Determine the [X, Y] coordinate at the center of the cell enclosing the given text.  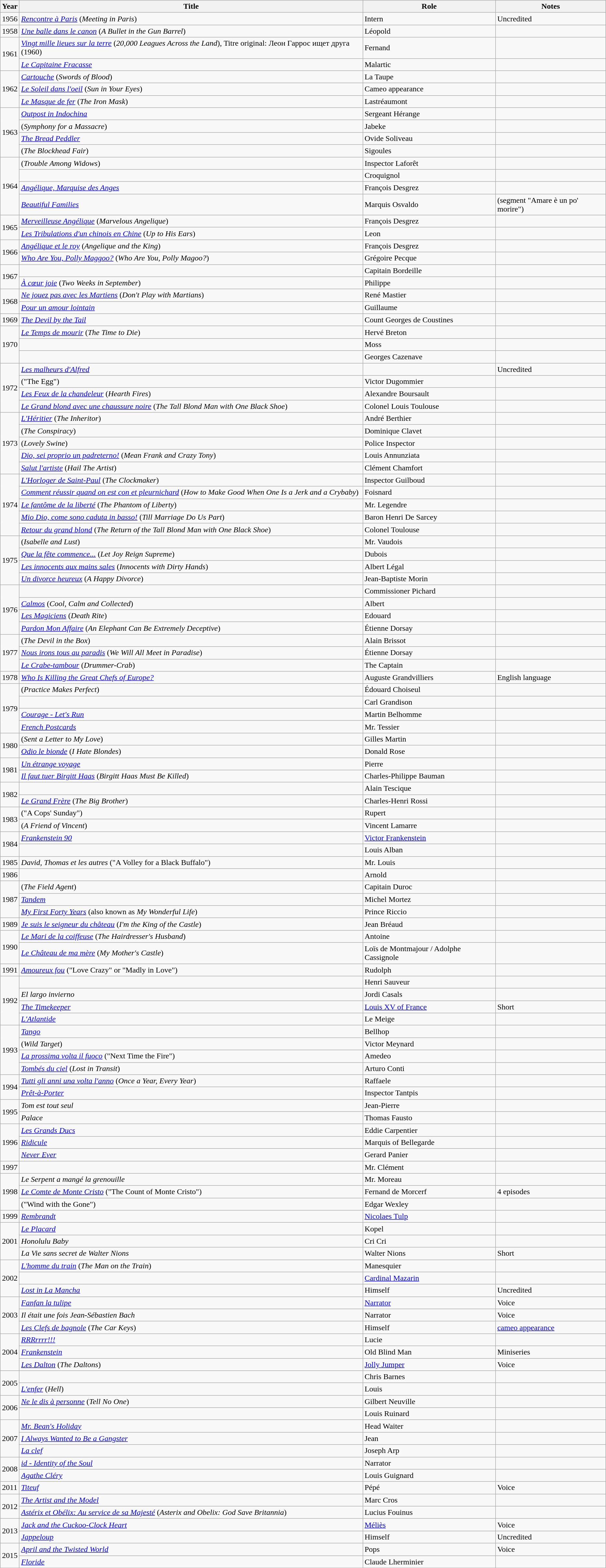
Old Blind Man [429, 1352]
Commissioner Pichard [429, 591]
Ridicule [191, 1142]
Ne jouez pas avec les Martiens (Don't Play with Martians) [191, 295]
Lucius Fouinus [429, 1512]
cameo appearance [551, 1327]
La clef [191, 1451]
1974 [10, 505]
Amoureux fou ("Love Crazy" or "Madly in Love") [191, 970]
Titeuf [191, 1488]
Vincent Lamarre [429, 825]
Leon [429, 234]
Le Soleil dans l'oeil (Sun in Your Eyes) [191, 89]
("The Egg") [191, 382]
Calmos (Cool, Calm and Collected) [191, 604]
L'Héritier (The Inheritor) [191, 419]
1987 [10, 899]
Le Placard [191, 1229]
2012 [10, 1506]
René Mastier [429, 295]
1985 [10, 862]
Les Grands Ducs [191, 1130]
Amedeo [429, 1056]
2006 [10, 1408]
Mr. Louis [429, 862]
Pops [429, 1549]
2001 [10, 1241]
Le Capitaine Fracasse [191, 64]
La prossima volta il fuoco ("Next Time the Fire") [191, 1056]
Bellhop [429, 1032]
À cœur joie (Two Weeks in September) [191, 283]
2015 [10, 1555]
1982 [10, 795]
Comment réussir quand on est con et pleurnichard (How to Make Good When One Is a Jerk and a Crybaby) [191, 492]
Malartic [429, 64]
1976 [10, 610]
Le Masque de fer (The Iron Mask) [191, 101]
Pardon Mon Affaire (An Elephant Can Be Extremely Deceptive) [191, 628]
André Berthier [429, 419]
Gilbert Neuville [429, 1401]
Lucie [429, 1340]
El largo invierno [191, 995]
Le Meige [429, 1019]
Angélique, Marquise des Anges [191, 188]
Moss [429, 344]
Gilles Martin [429, 739]
Charles-Philippe Bauman [429, 776]
Who Is Killing the Great Chefs of Europe? [191, 677]
Les Dalton (The Daltons) [191, 1364]
1970 [10, 344]
Mr. Moreau [429, 1180]
("A Cops' Sunday") [191, 813]
I Always Wanted to Be a Gangster [191, 1438]
Honolulu Baby [191, 1241]
Raffaele [429, 1081]
Le Grand blond avec une chaussure noire (The Tall Blond Man with One Black Shoe) [191, 406]
Mio Dio, come sono caduta in basso! (Till Marriage Do Us Part) [191, 517]
Le Château de ma mère (My Mother's Castle) [191, 953]
Prince Riccio [429, 912]
Frankenstein 90 [191, 838]
Léopold [429, 31]
L'Atlantide [191, 1019]
Vingt mille lieues sur la terre (20,000 Leagues Across the Land), Titre original: Леон Гаррос ищет друга (1960) [191, 48]
Miniseries [551, 1352]
1984 [10, 844]
1992 [10, 1001]
Nous irons tous au paradis (We Will All Meet in Paradise) [191, 653]
Who Are You, Polly Maggoo? (Who Are You, Polly Magoo?) [191, 258]
Jean-Pierre [429, 1105]
Fernand de Morcerf [429, 1192]
Manesquier [429, 1266]
English language [551, 677]
Fanfan la tulipe [191, 1303]
Count Georges de Coustines [429, 320]
Baron Henri De Sarcey [429, 517]
Cartouche (Swords of Blood) [191, 77]
Agathe Cléry [191, 1475]
Mr. Tessier [429, 727]
Martin Belhomme [429, 714]
1966 [10, 252]
Les Magiciens (Death Rite) [191, 616]
1958 [10, 31]
Jabeke [429, 126]
Un étrange voyage [191, 764]
2002 [10, 1278]
Mr. Bean's Holiday [191, 1426]
Tango [191, 1032]
1973 [10, 443]
1990 [10, 947]
Jean-Baptiste Morin [429, 579]
Tom est tout seul [191, 1105]
Intern [429, 19]
Les Feux de la chandeleur (Hearth Fires) [191, 394]
Frankenstein [191, 1352]
1962 [10, 89]
The Captain [429, 665]
Le fantôme de la liberté (The Phantom of Liberty) [191, 505]
Rudolph [429, 970]
Police Inspector [429, 443]
Alain Brissot [429, 640]
Jappeloup [191, 1537]
(Sent a Letter to My Love) [191, 739]
1994 [10, 1087]
Thomas Fausto [429, 1118]
Cri Cri [429, 1241]
Beautiful Families [191, 205]
Tandem [191, 899]
1964 [10, 186]
2005 [10, 1383]
1996 [10, 1142]
1963 [10, 132]
Le Comte de Monte Cristo ("The Count of Monte Cristo") [191, 1192]
Chris Barnes [429, 1377]
Louis Ruinard [429, 1414]
Guillaume [429, 307]
Il était une fois Jean-Sébastien Bach [191, 1315]
Alain Tescique [429, 789]
2003 [10, 1315]
2004 [10, 1352]
Les Clefs de bagnole (The Car Keys) [191, 1327]
Grégoire Pecque [429, 258]
Role [429, 6]
(The Blockhead Fair) [191, 151]
Jordi Casals [429, 995]
1979 [10, 708]
Il faut tuer Birgitt Haas (Birgitt Haas Must Be Killed) [191, 776]
Rencontre à Paris (Meeting in Paris) [191, 19]
Méliès [429, 1525]
1961 [10, 54]
Inspector Laforêt [429, 163]
David, Thomas et les autres ("A Volley for a Black Buffalo") [191, 862]
Prêt-à-Porter [191, 1093]
1989 [10, 924]
Louis [429, 1389]
Louis Guignard [429, 1475]
Les innocents aux mains sales (Innocents with Dirty Hands) [191, 567]
Ne le dis à personne (Tell No One) [191, 1401]
(The Devil in the Box) [191, 640]
Courage - Let's Run [191, 714]
Cardinal Mazarin [429, 1278]
("Wind with the Gone") [191, 1204]
Henri Sauveur [429, 982]
Jack and the Cuckoo-Clock Heart [191, 1525]
Inspector Tantpis [429, 1093]
1986 [10, 875]
Angélique et le roy (Angelique and the King) [191, 246]
Alexandre Boursault [429, 394]
(Wild Target) [191, 1044]
Carl Grandison [429, 702]
Un divorce heureux (A Happy Divorce) [191, 579]
(Practice Makes Perfect) [191, 690]
Louis Annunziata [429, 455]
Colonel Toulouse [429, 529]
Philippe [429, 283]
Mr. Clément [429, 1167]
April and the Twisted World [191, 1549]
Palace [191, 1118]
id - Identity of the Soul [191, 1463]
Sergeant Hérange [429, 114]
(The Conspiracy) [191, 431]
1969 [10, 320]
4 episodes [551, 1192]
Charles-Henri Rossi [429, 801]
1980 [10, 745]
Sigoules [429, 151]
Dubois [429, 554]
2013 [10, 1531]
2011 [10, 1488]
1968 [10, 301]
Mr. Legendre [429, 505]
The Timekeeper [191, 1007]
(segment "Amare è un po' morire") [551, 205]
Year [10, 6]
Georges Cazenave [429, 357]
Tutti gli anni una volta l'anno (Once a Year, Every Year) [191, 1081]
Claude Lherminier [429, 1562]
Le Serpent a mangé la grenouille [191, 1180]
Pierre [429, 764]
1965 [10, 227]
1975 [10, 560]
Michel Mortez [429, 899]
L'enfer (Hell) [191, 1389]
(Lovely Swine) [191, 443]
Marquis of Bellegarde [429, 1142]
Je suis le seigneur du château (I'm the King of the Castle) [191, 924]
L'Horloger de Saint-Paul (The Clockmaker) [191, 480]
Floride [191, 1562]
Foisnard [429, 492]
(Symphony for a Massacre) [191, 126]
Dominique Clavet [429, 431]
1993 [10, 1050]
Jean Bréaud [429, 924]
Edouard [429, 616]
(A Friend of Vincent) [191, 825]
The Artist and the Model [191, 1500]
Capitain Duroc [429, 887]
Salut l'artiste (Hail The Artist) [191, 468]
Colonel Louis Toulouse [429, 406]
Albert Légal [429, 567]
Le Temps de mourir (The Time to Die) [191, 332]
French Postcards [191, 727]
Ovide Soliveau [429, 138]
Loïs de Montmajour / Adolphe Cassignole [429, 953]
1999 [10, 1216]
Jean [429, 1438]
Victor Frankenstein [429, 838]
Les malheurs d'Alfred [191, 369]
Gerard Panier [429, 1155]
Merveilleuse Angélique (Marvelous Angelique) [191, 221]
My First Forty Years (also known as My Wonderful Life) [191, 912]
Nicolaes Tulp [429, 1216]
Outpost in Indochina [191, 114]
Fernand [429, 48]
Astérix et Obélix: Au service de sa Majesté (Asterix and Obelix: God Save Britannia) [191, 1512]
Arnold [429, 875]
Mr. Vaudois [429, 542]
Jolly Jumper [429, 1364]
Albert [429, 604]
1991 [10, 970]
1972 [10, 387]
Inspector Guilboud [429, 480]
Joseph Arp [429, 1451]
Clément Chamfort [429, 468]
Une balle dans le canon (A Bullet in the Gun Barrel) [191, 31]
L'homme du train (The Man on the Train) [191, 1266]
La Vie sans secret de Walter Nions [191, 1253]
1967 [10, 277]
Edgar Wexley [429, 1204]
Marquis Osvaldo [429, 205]
1983 [10, 819]
Title [191, 6]
Lastréaumont [429, 101]
The Devil by the Tail [191, 320]
Édouard Choiseul [429, 690]
Que la fête commence... (Let Joy Reign Supreme) [191, 554]
Kopel [429, 1229]
(The Field Agent) [191, 887]
2008 [10, 1469]
Le Mari de la coiffeuse (The Hairdresser's Husband) [191, 936]
Cameo appearance [429, 89]
(Trouble Among Widows) [191, 163]
Odio le bionde (I Hate Blondes) [191, 751]
Le Grand Frère (The Big Brother) [191, 801]
Victor Dugommier [429, 382]
1956 [10, 19]
Antoine [429, 936]
Croquignol [429, 176]
La Taupe [429, 77]
Louis Alban [429, 850]
1981 [10, 770]
(Isabelle and Lust) [191, 542]
Pépé [429, 1488]
Rupert [429, 813]
Victor Meynard [429, 1044]
Head Waiter [429, 1426]
RRRrrrr!!! [191, 1340]
Dio, sei proprio un padreterno! (Mean Frank and Crazy Tony) [191, 455]
Auguste Grandvilliers [429, 677]
Walter Nions [429, 1253]
The Bread Peddler [191, 138]
Hervé Breton [429, 332]
Tombés du ciel (Lost in Transit) [191, 1068]
Pour un amour lointain [191, 307]
Arturo Conti [429, 1068]
2007 [10, 1438]
Capitain Bordeille [429, 271]
1977 [10, 653]
Donald Rose [429, 751]
Lost in La Mancha [191, 1290]
Louis XV of France [429, 1007]
Notes [551, 6]
1978 [10, 677]
Never Ever [191, 1155]
Les Tribulations d'un chinois en Chine (Up to His Ears) [191, 234]
Eddie Carpentier [429, 1130]
Rembrandt [191, 1216]
1998 [10, 1192]
1995 [10, 1112]
1997 [10, 1167]
Marc Cros [429, 1500]
Retour du grand blond (The Return of the Tall Blond Man with One Black Shoe) [191, 529]
Le Crabe-tambour (Drummer-Crab) [191, 665]
